Return (X, Y) of the center of cell containing provided text 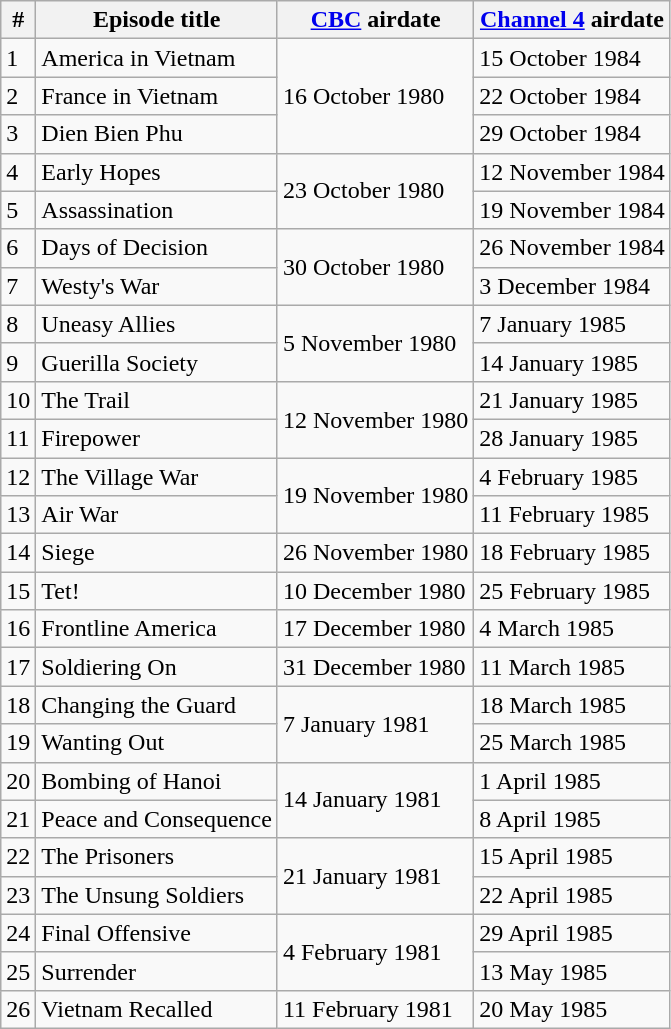
The Trail (157, 400)
Surrender (157, 971)
19 November 1980 (375, 496)
22 October 1984 (572, 96)
23 October 1980 (375, 191)
3 (18, 134)
25 February 1985 (572, 591)
Firepower (157, 438)
15 October 1984 (572, 58)
America in Vietnam (157, 58)
25 March 1985 (572, 743)
10 December 1980 (375, 591)
Changing the Guard (157, 705)
7 January 1981 (375, 724)
Peace and Consequence (157, 819)
22 April 1985 (572, 895)
Siege (157, 553)
The Village War (157, 477)
Dien Bien Phu (157, 134)
The Prisoners (157, 857)
13 (18, 515)
26 November 1984 (572, 248)
8 (18, 324)
17 December 1980 (375, 629)
Assassination (157, 210)
Tet! (157, 591)
5 (18, 210)
4 (18, 172)
Air War (157, 515)
30 October 1980 (375, 267)
4 February 1985 (572, 477)
Channel 4 airdate (572, 20)
Guerilla Society (157, 362)
16 October 1980 (375, 96)
16 (18, 629)
18 March 1985 (572, 705)
31 December 1980 (375, 667)
21 January 1981 (375, 876)
21 January 1985 (572, 400)
Early Hopes (157, 172)
22 (18, 857)
1 (18, 58)
Uneasy Allies (157, 324)
12 (18, 477)
17 (18, 667)
19 (18, 743)
25 (18, 971)
France in Vietnam (157, 96)
4 March 1985 (572, 629)
1 April 1985 (572, 781)
Final Offensive (157, 933)
18 (18, 705)
CBC airdate (375, 20)
13 May 1985 (572, 971)
5 November 1980 (375, 343)
14 (18, 553)
9 (18, 362)
10 (18, 400)
# (18, 20)
11 March 1985 (572, 667)
15 (18, 591)
21 (18, 819)
26 November 1980 (375, 553)
4 February 1981 (375, 952)
Wanting Out (157, 743)
2 (18, 96)
18 February 1985 (572, 553)
7 January 1985 (572, 324)
Frontline America (157, 629)
Bombing of Hanoi (157, 781)
29 April 1985 (572, 933)
12 November 1980 (375, 419)
11 (18, 438)
11 February 1981 (375, 1009)
3 December 1984 (572, 286)
15 April 1985 (572, 857)
26 (18, 1009)
28 January 1985 (572, 438)
6 (18, 248)
24 (18, 933)
29 October 1984 (572, 134)
11 February 1985 (572, 515)
Days of Decision (157, 248)
20 May 1985 (572, 1009)
14 January 1981 (375, 800)
20 (18, 781)
Soldiering On (157, 667)
19 November 1984 (572, 210)
The Unsung Soldiers (157, 895)
Westy's War (157, 286)
14 January 1985 (572, 362)
Episode title (157, 20)
23 (18, 895)
12 November 1984 (572, 172)
Vietnam Recalled (157, 1009)
8 April 1985 (572, 819)
7 (18, 286)
